Capture the cell that displays the provided text and extract its [x, y] central coordinate. 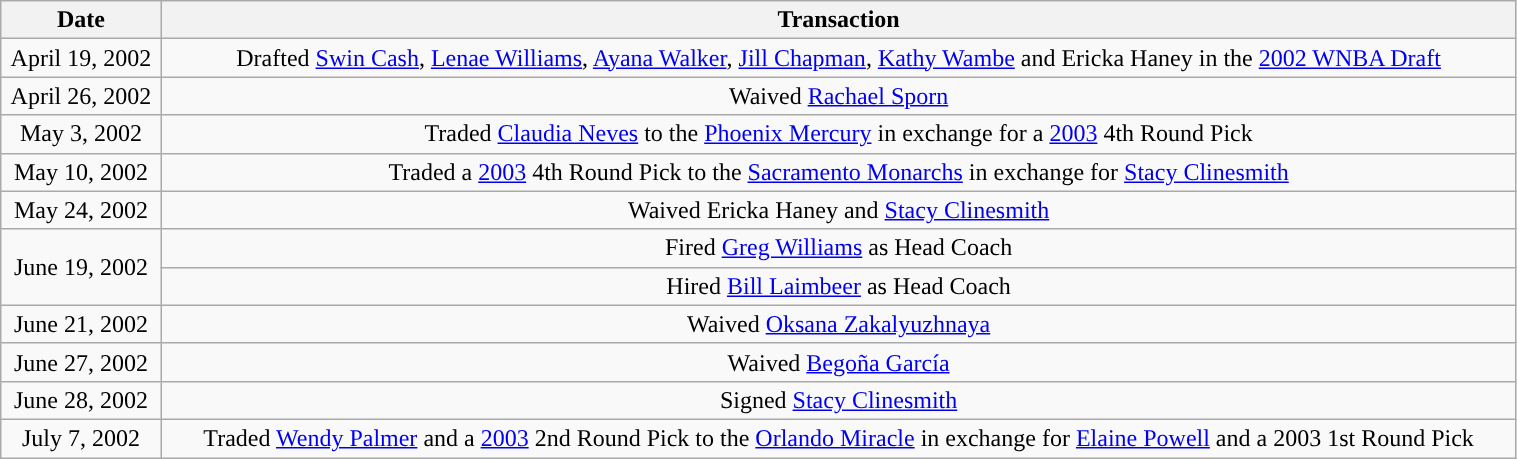
Date [81, 20]
April 26, 2002 [81, 96]
Signed Stacy Clinesmith [838, 400]
May 3, 2002 [81, 134]
June 28, 2002 [81, 400]
Traded a 2003 4th Round Pick to the Sacramento Monarchs in exchange for Stacy Clinesmith [838, 172]
Traded Claudia Neves to the Phoenix Mercury in exchange for a 2003 4th Round Pick [838, 134]
Waived Rachael Sporn [838, 96]
July 7, 2002 [81, 438]
Hired Bill Laimbeer as Head Coach [838, 286]
Fired Greg Williams as Head Coach [838, 248]
June 21, 2002 [81, 324]
June 27, 2002 [81, 362]
April 19, 2002 [81, 58]
Traded Wendy Palmer and a 2003 2nd Round Pick to the Orlando Miracle in exchange for Elaine Powell and a 2003 1st Round Pick [838, 438]
Waived Oksana Zakalyuzhnaya [838, 324]
Waived Ericka Haney and Stacy Clinesmith [838, 210]
Drafted Swin Cash, Lenae Williams, Ayana Walker, Jill Chapman, Kathy Wambe and Ericka Haney in the 2002 WNBA Draft [838, 58]
May 10, 2002 [81, 172]
May 24, 2002 [81, 210]
Transaction [838, 20]
Waived Begoña García [838, 362]
June 19, 2002 [81, 267]
